Detect which cell encompasses the target text, then output its [x, y] center coordinate. 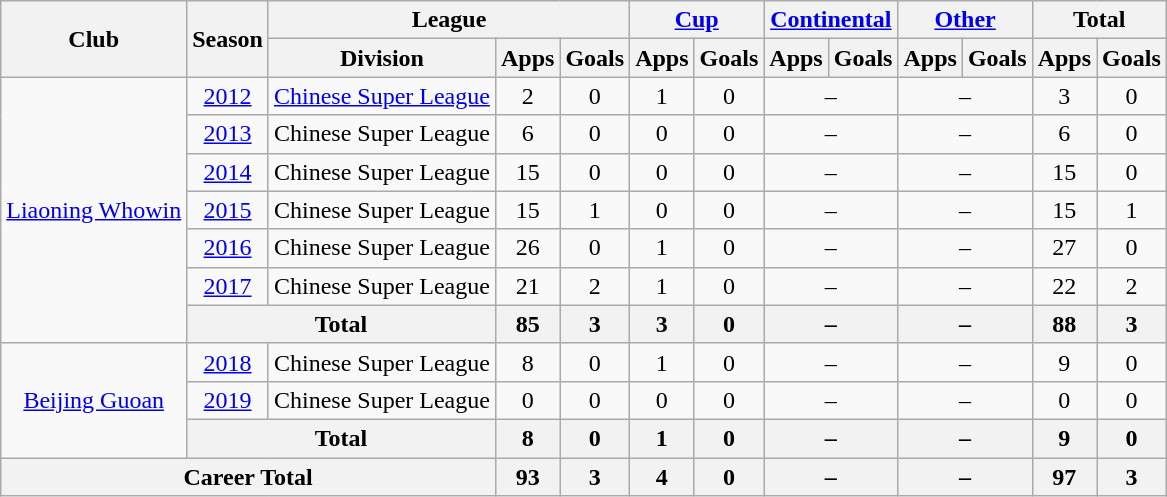
2016 [228, 248]
22 [1064, 286]
Liaoning Whowin [94, 210]
2019 [228, 400]
Club [94, 39]
21 [527, 286]
League [448, 20]
Continental [831, 20]
26 [527, 248]
Division [382, 58]
Career Total [248, 477]
Cup [697, 20]
93 [527, 477]
2012 [228, 96]
2018 [228, 362]
Beijing Guoan [94, 400]
Season [228, 39]
88 [1064, 324]
85 [527, 324]
2017 [228, 286]
2014 [228, 172]
4 [662, 477]
Other [965, 20]
2013 [228, 134]
97 [1064, 477]
27 [1064, 248]
2015 [228, 210]
